Identify which cell holds the provided text, then report its [X, Y] central coordinate. 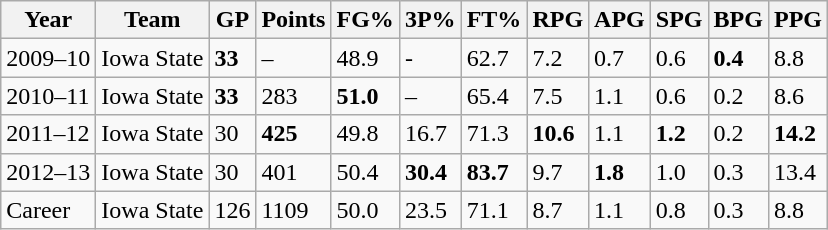
65.4 [494, 96]
2009–10 [48, 58]
50.4 [365, 172]
126 [232, 210]
1.2 [679, 134]
13.4 [798, 172]
1.8 [620, 172]
0.7 [620, 58]
14.2 [798, 134]
RPG [558, 20]
2010–11 [48, 96]
50.0 [365, 210]
SPG [679, 20]
9.7 [558, 172]
16.7 [430, 134]
71.1 [494, 210]
7.5 [558, 96]
BPG [738, 20]
Team [152, 20]
2011–12 [48, 134]
- [430, 58]
10.6 [558, 134]
83.7 [494, 172]
8.7 [558, 210]
62.7 [494, 58]
Points [294, 20]
48.9 [365, 58]
30.4 [430, 172]
GP [232, 20]
49.8 [365, 134]
3P% [430, 20]
7.2 [558, 58]
71.3 [494, 134]
Career [48, 210]
23.5 [430, 210]
425 [294, 134]
283 [294, 96]
1109 [294, 210]
0.4 [738, 58]
51.0 [365, 96]
8.6 [798, 96]
401 [294, 172]
0.8 [679, 210]
FT% [494, 20]
APG [620, 20]
PPG [798, 20]
2012–13 [48, 172]
1.0 [679, 172]
Year [48, 20]
FG% [365, 20]
